Capture the cell that displays the provided text and extract its (x, y) central coordinate. 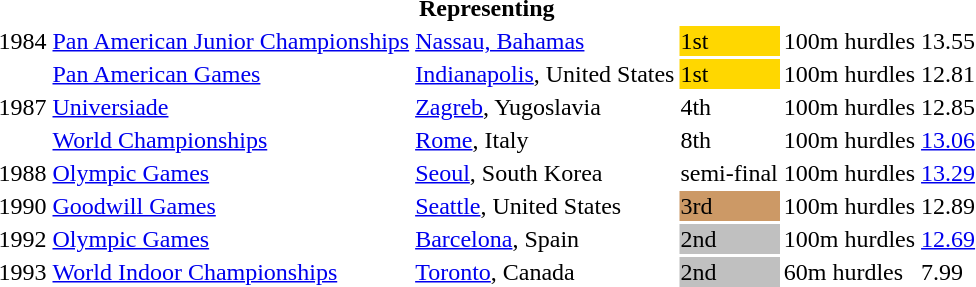
3rd (729, 206)
Toronto, Canada (545, 272)
Pan American Games (231, 74)
4th (729, 107)
Nassau, Bahamas (545, 41)
Barcelona, Spain (545, 239)
Seoul, South Korea (545, 173)
World Indoor Championships (231, 272)
Rome, Italy (545, 140)
semi-final (729, 173)
Zagreb, Yugoslavia (545, 107)
Pan American Junior Championships (231, 41)
Seattle, United States (545, 206)
Indianapolis, United States (545, 74)
World Championships (231, 140)
8th (729, 140)
Goodwill Games (231, 206)
60m hurdles (849, 272)
Universiade (231, 107)
